Extract the (X, Y) coordinate from the center of the cell holding the provided text.  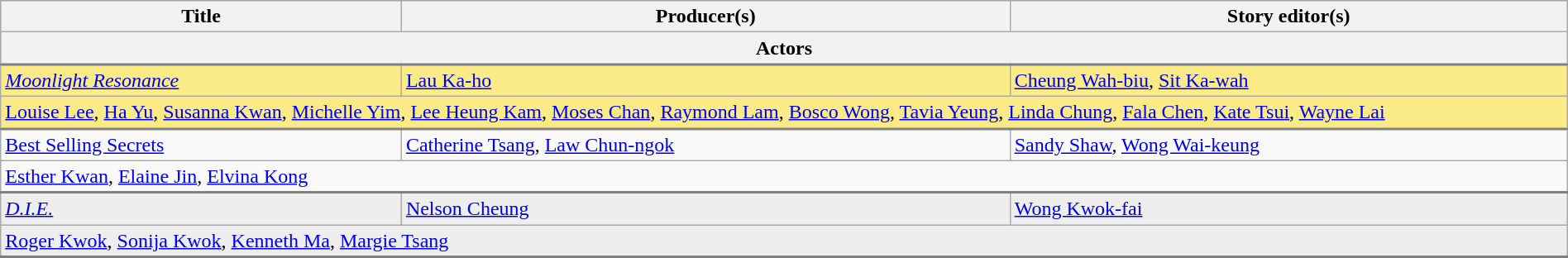
Nelson Cheung (705, 208)
D.I.E. (202, 208)
Esther Kwan, Elaine Jin, Elvina Kong (784, 177)
Title (202, 17)
Cheung Wah-biu, Sit Ka-wah (1288, 81)
Best Selling Secrets (202, 144)
Roger Kwok, Sonija Kwok, Kenneth Ma, Margie Tsang (784, 241)
Lau Ka-ho (705, 81)
Producer(s) (705, 17)
Moonlight Resonance (202, 81)
Actors (784, 48)
Story editor(s) (1288, 17)
Catherine Tsang, Law Chun-ngok (705, 144)
Wong Kwok-fai (1288, 208)
Sandy Shaw, Wong Wai-keung (1288, 144)
